Capture the cell that displays the provided text and extract its [X, Y] central coordinate. 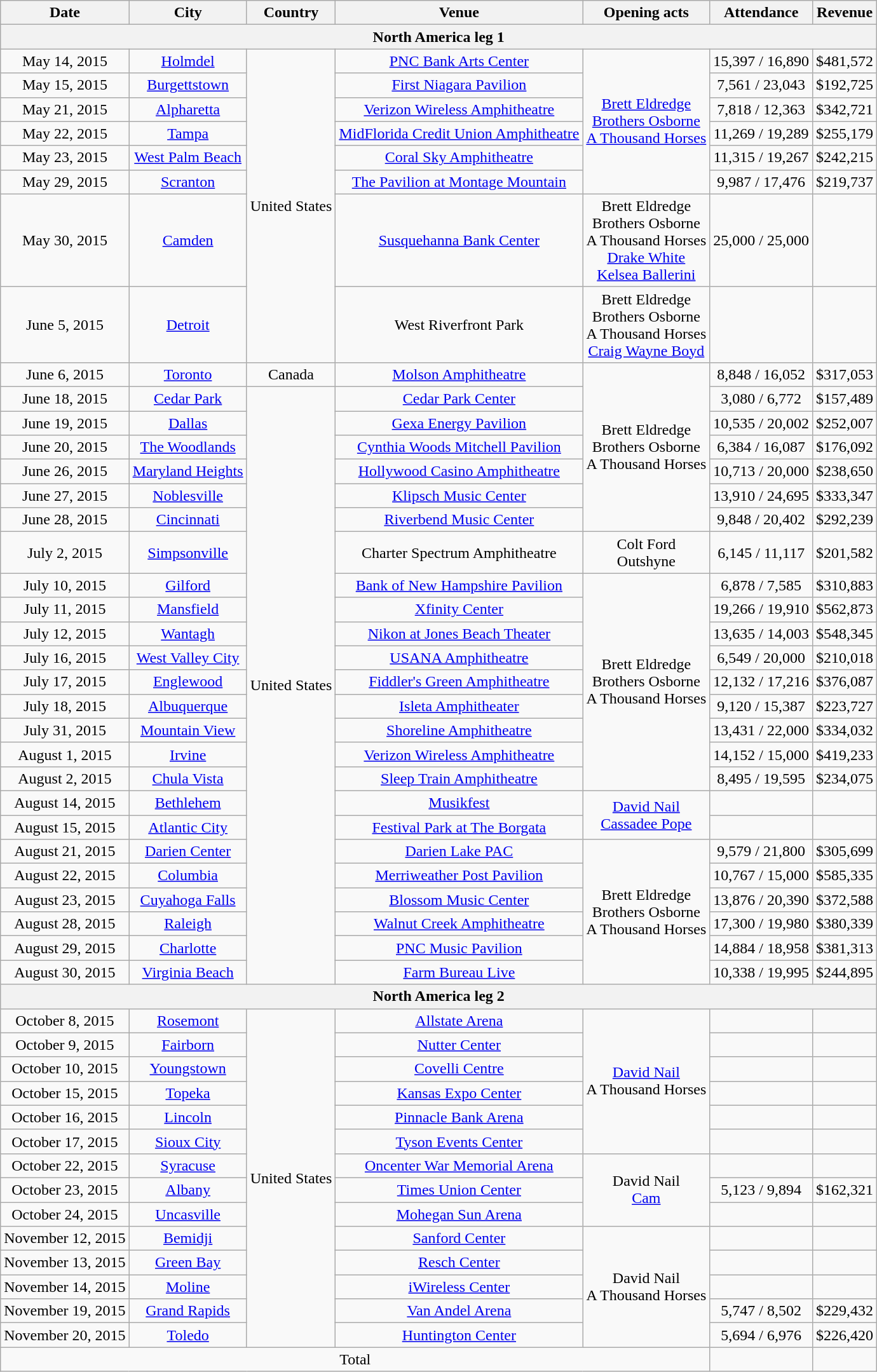
West Palm Beach [188, 158]
Albuquerque [188, 706]
$252,007 [845, 423]
July 18, 2015 [65, 706]
Farm Bureau Live [459, 972]
6,384 / 16,087 [761, 447]
Revenue [845, 13]
Sanford Center [459, 1239]
$376,087 [845, 682]
Cincinnati [188, 520]
Burgettstown [188, 85]
Times Union Center [459, 1190]
Isleta Amphitheater [459, 706]
Walnut Creek Amphitheatre [459, 924]
13,910 / 24,695 [761, 496]
August 28, 2015 [65, 924]
Bemidji [188, 1239]
Riverbend Music Center [459, 520]
$219,737 [845, 182]
$201,582 [845, 553]
Fiddler's Green Amphitheatre [459, 682]
Englewood [188, 682]
The Pavilion at Montage Mountain [459, 182]
$162,321 [845, 1190]
15,397 / 16,890 [761, 61]
Mansfield [188, 609]
Sioux City [188, 1141]
Mohegan Sun Arena [459, 1214]
The Woodlands [188, 447]
Xfinity Center [459, 609]
Attendance [761, 13]
$226,420 [845, 1335]
13,876 / 20,390 [761, 900]
August 2, 2015 [65, 778]
6,878 / 7,585 [761, 585]
8,495 / 19,595 [761, 778]
Nutter Center [459, 1045]
August 1, 2015 [65, 754]
Gexa Energy Pavilion [459, 423]
Moline [188, 1287]
June 5, 2015 [65, 324]
6,145 / 11,117 [761, 553]
Cedar Park Center [459, 398]
November 20, 2015 [65, 1335]
Albany [188, 1190]
May 21, 2015 [65, 109]
PNC Bank Arts Center [459, 61]
Gilford [188, 585]
$419,233 [845, 754]
Darien Lake PAC [459, 852]
Maryland Heights [188, 472]
9,120 / 15,387 [761, 706]
$380,339 [845, 924]
$238,650 [845, 472]
$333,347 [845, 496]
$234,075 [845, 778]
$334,032 [845, 730]
17,300 / 19,980 [761, 924]
5,747 / 8,502 [761, 1311]
Bank of New Hampshire Pavilion [459, 585]
9,579 / 21,800 [761, 852]
Tampa [188, 133]
Brett EldredgeBrothers OsborneA Thousand HorsesCraig Wayne Boyd [646, 324]
10,767 / 15,000 [761, 876]
Klipsch Music Center [459, 496]
Susquehanna Bank Center [459, 240]
July 2, 2015 [65, 553]
Nikon at Jones Beach Theater [459, 634]
5,123 / 9,894 [761, 1190]
11,269 / 19,289 [761, 133]
Fairborn [188, 1045]
May 14, 2015 [65, 61]
Raleigh [188, 924]
$585,335 [845, 876]
Toledo [188, 1335]
Simpsonville [188, 553]
August 14, 2015 [65, 803]
May 29, 2015 [65, 182]
11,315 / 19,267 [761, 158]
June 26, 2015 [65, 472]
October 17, 2015 [65, 1141]
Columbia [188, 876]
Cuyahoga Falls [188, 900]
9,848 / 20,402 [761, 520]
October 15, 2015 [65, 1093]
Coral Sky Amphitheatre [459, 158]
May 22, 2015 [65, 133]
Musikfest [459, 803]
Virginia Beach [188, 972]
Sleep Train Amphitheatre [459, 778]
5,694 / 6,976 [761, 1335]
Venue [459, 13]
November 12, 2015 [65, 1239]
Charter Spectrum Amphitheatre [459, 553]
13,635 / 14,003 [761, 634]
City [188, 13]
$317,053 [845, 374]
Tyson Events Center [459, 1141]
iWireless Center [459, 1287]
July 11, 2015 [65, 609]
West Valley City [188, 658]
Grand Rapids [188, 1311]
August 15, 2015 [65, 827]
Cedar Park [188, 398]
8,848 / 16,052 [761, 374]
October 24, 2015 [65, 1214]
Dallas [188, 423]
$381,313 [845, 948]
Covelli Centre [459, 1069]
Noblesville [188, 496]
$242,215 [845, 158]
August 22, 2015 [65, 876]
David NailCassadee Pope [646, 815]
Total [355, 1359]
10,713 / 20,000 [761, 472]
10,338 / 19,995 [761, 972]
Molson Amphitheatre [459, 374]
Atlantic City [188, 827]
PNC Music Pavilion [459, 948]
Scranton [188, 182]
Country [291, 13]
October 9, 2015 [65, 1045]
19,266 / 19,910 [761, 609]
Resch Center [459, 1263]
$229,432 [845, 1311]
MidFlorida Credit Union Amphitheatre [459, 133]
West Riverfront Park [459, 324]
Brett EldredgeBrothers OsborneA Thousand HorsesDrake WhiteKelsea Ballerini [646, 240]
$157,489 [845, 398]
3,080 / 6,772 [761, 398]
Allstate Arena [459, 1021]
August 29, 2015 [65, 948]
$562,873 [845, 609]
August 21, 2015 [65, 852]
$372,588 [845, 900]
12,132 / 17,216 [761, 682]
Rosemont [188, 1021]
Chula Vista [188, 778]
July 17, 2015 [65, 682]
Van Andel Arena [459, 1311]
7,818 / 12,363 [761, 109]
June 19, 2015 [65, 423]
$223,727 [845, 706]
Canada [291, 374]
October 8, 2015 [65, 1021]
$305,699 [845, 852]
North America leg 2 [438, 996]
August 30, 2015 [65, 972]
Toronto [188, 374]
June 27, 2015 [65, 496]
May 15, 2015 [65, 85]
November 13, 2015 [65, 1263]
$176,092 [845, 447]
May 23, 2015 [65, 158]
Cynthia Woods Mitchell Pavilion [459, 447]
First Niagara Pavilion [459, 85]
$244,895 [845, 972]
Hollywood Casino Amphitheatre [459, 472]
$342,721 [845, 109]
Alpharetta [188, 109]
North America leg 1 [438, 37]
July 10, 2015 [65, 585]
Uncasville [188, 1214]
June 20, 2015 [65, 447]
Date [65, 13]
Irvine [188, 754]
July 12, 2015 [65, 634]
October 22, 2015 [65, 1165]
$548,345 [845, 634]
$192,725 [845, 85]
Camden [188, 240]
$292,239 [845, 520]
Huntington Center [459, 1335]
October 10, 2015 [65, 1069]
July 16, 2015 [65, 658]
November 14, 2015 [65, 1287]
October 16, 2015 [65, 1117]
Merriweather Post Pavilion [459, 876]
August 23, 2015 [65, 900]
14,884 / 18,958 [761, 948]
10,535 / 20,002 [761, 423]
Holmdel [188, 61]
Festival Park at The Borgata [459, 827]
Detroit [188, 324]
$310,883 [845, 585]
July 31, 2015 [65, 730]
Blossom Music Center [459, 900]
USANA Amphitheatre [459, 658]
Charlotte [188, 948]
Colt FordOutshyne [646, 553]
Oncenter War Memorial Arena [459, 1165]
14,152 / 15,000 [761, 754]
Youngstown [188, 1069]
Pinnacle Bank Arena [459, 1117]
June 6, 2015 [65, 374]
25,000 / 25,000 [761, 240]
Topeka [188, 1093]
7,561 / 23,043 [761, 85]
Wantagh [188, 634]
Shoreline Amphitheatre [459, 730]
May 30, 2015 [65, 240]
November 19, 2015 [65, 1311]
Lincoln [188, 1117]
9,987 / 17,476 [761, 182]
Green Bay [188, 1263]
Mountain View [188, 730]
6,549 / 20,000 [761, 658]
Kansas Expo Center [459, 1093]
$481,572 [845, 61]
Bethlehem [188, 803]
$210,018 [845, 658]
David NailCam [646, 1190]
Darien Center [188, 852]
June 28, 2015 [65, 520]
Syracuse [188, 1165]
October 23, 2015 [65, 1190]
$255,179 [845, 133]
Opening acts [646, 13]
13,431 / 22,000 [761, 730]
June 18, 2015 [65, 398]
